Capture the cell that displays the provided text and extract its (x, y) central coordinate. 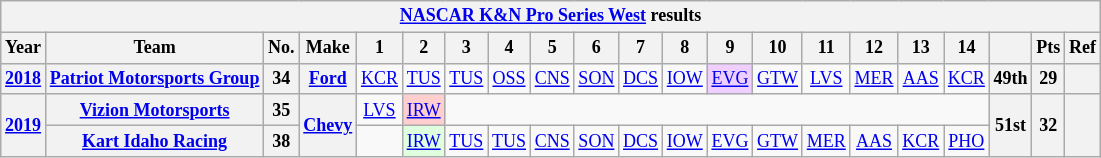
5 (552, 48)
NASCAR K&N Pro Series West results (551, 16)
Make (328, 48)
Vizion Motorsports (154, 110)
3 (466, 48)
13 (921, 48)
51st (1010, 125)
29 (1048, 78)
1 (380, 48)
49th (1010, 78)
8 (684, 48)
Pts (1048, 48)
7 (641, 48)
12 (874, 48)
Ref (1083, 48)
2018 (24, 78)
Year (24, 48)
Ford (328, 78)
34 (282, 78)
38 (282, 140)
OSS (510, 78)
No. (282, 48)
2 (424, 48)
Patriot Motorsports Group (154, 78)
11 (826, 48)
Chevy (328, 125)
14 (967, 48)
9 (730, 48)
Kart Idaho Racing (154, 140)
Team (154, 48)
6 (596, 48)
35 (282, 110)
4 (510, 48)
PHO (967, 140)
10 (778, 48)
32 (1048, 125)
2019 (24, 125)
